Provide the (X, Y) coordinate of the cell's center where the given text is located.  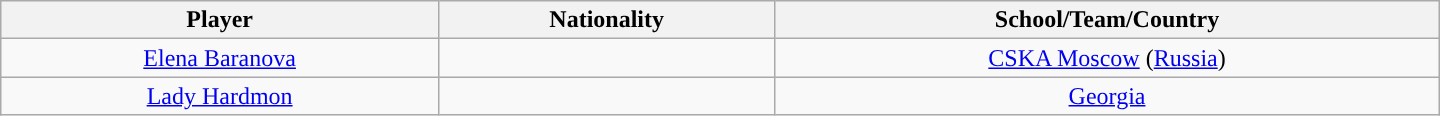
School/Team/Country (1107, 20)
Lady Hardmon (220, 96)
CSKA Moscow (Russia) (1107, 58)
Elena Baranova (220, 58)
Nationality (606, 20)
Player (220, 20)
Georgia (1107, 96)
